Pinpoint the cell where the given text exists, returning its (x, y) midpoint coordinate. 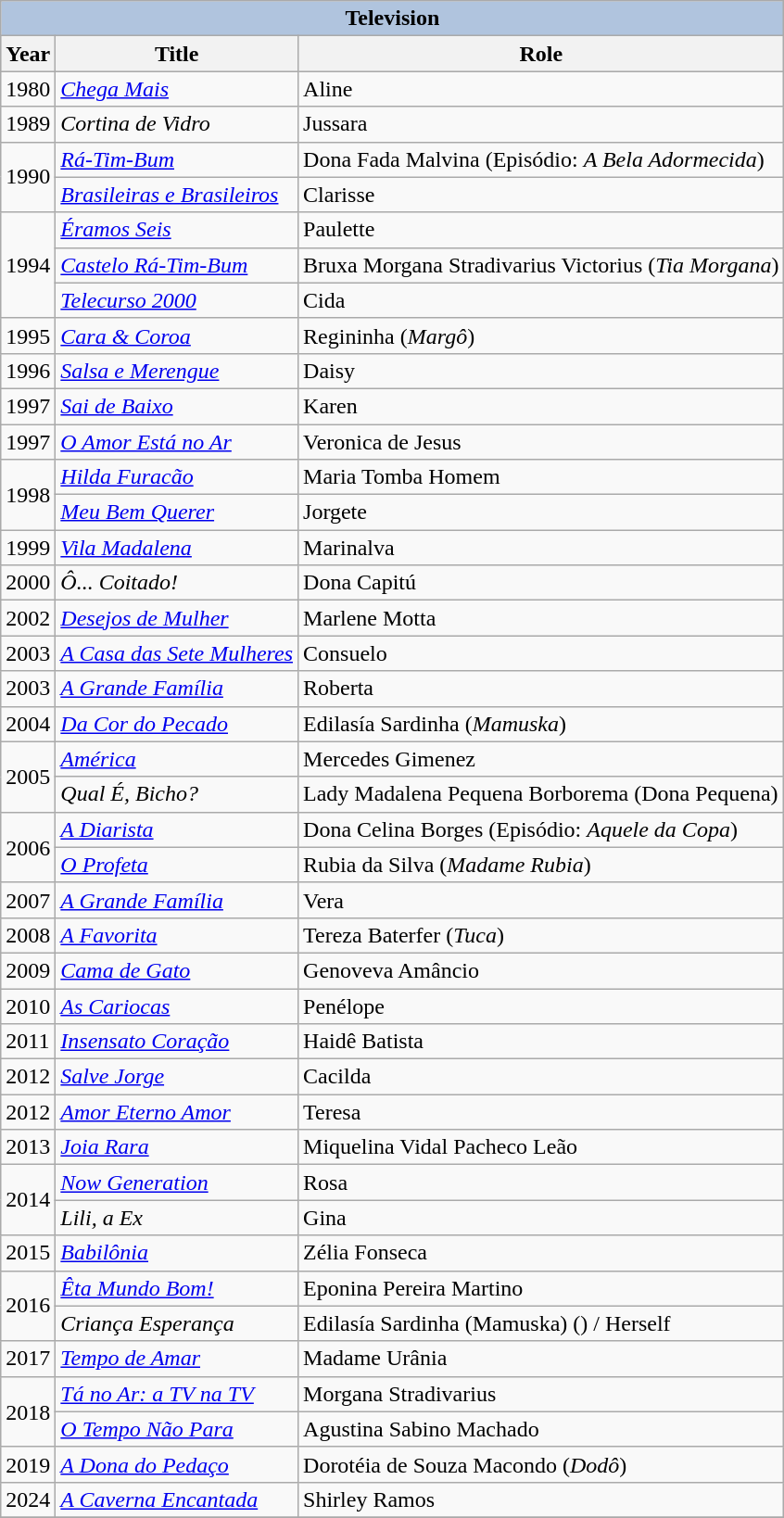
Shirley Ramos (541, 1499)
Tempo de Amar (177, 1359)
Sai de Baixo (177, 406)
Vila Madalena (177, 548)
Insensato Coração (177, 1042)
Castelo Rá-Tim-Bum (177, 265)
1980 (28, 89)
2005 (28, 777)
Cama de Gato (177, 970)
Babilônia (177, 1253)
2011 (28, 1042)
O Profeta (177, 865)
1990 (28, 177)
Penélope (541, 1006)
Marinalva (541, 548)
Desejos de Mulher (177, 618)
Lili, a Ex (177, 1218)
1995 (28, 335)
2007 (28, 900)
Cara & Coroa (177, 335)
As Cariocas (177, 1006)
Criança Esperança (177, 1323)
Brasileiras e Brasileiros (177, 195)
Rosa (541, 1183)
Haidê Batista (541, 1042)
2016 (28, 1306)
A Caverna Encantada (177, 1499)
A Diarista (177, 829)
2004 (28, 724)
2019 (28, 1464)
1999 (28, 548)
Jussara (541, 124)
Éramos Seis (177, 230)
Ô... Coitado! (177, 583)
Title (177, 54)
Mercedes Gimenez (541, 759)
Da Cor do Pecado (177, 724)
Roberta (541, 689)
Marlene Motta (541, 618)
Gina (541, 1218)
2014 (28, 1200)
Morgana Stradivarius (541, 1394)
Hilda Furacão (177, 477)
Year (28, 54)
Teresa (541, 1112)
Jorgete (541, 512)
Role (541, 54)
Cacilda (541, 1077)
Veronica de Jesus (541, 442)
Salsa e Merengue (177, 371)
Tereza Baterfer (Tuca) (541, 935)
Chega Mais (177, 89)
Madame Urânia (541, 1359)
Daisy (541, 371)
Regininha (Margô) (541, 335)
Consuelo (541, 653)
Genoveva Amâncio (541, 970)
Amor Eterno Amor (177, 1112)
América (177, 759)
Miquelina Vidal Pacheco Leão (541, 1147)
O Amor Está no Ar (177, 442)
A Casa das Sete Mulheres (177, 653)
2010 (28, 1006)
Zélia Fonseca (541, 1253)
Edilasía Sardinha (Mamuska) (541, 724)
Television (393, 19)
A Favorita (177, 935)
Rá-Tim-Bum (177, 159)
Lady Madalena Pequena Borborema (Dona Pequena) (541, 794)
Telecurso 2000 (177, 300)
Salve Jorge (177, 1077)
2013 (28, 1147)
Dona Fada Malvina (Episódio: A Bela Adormecida) (541, 159)
Êta Mundo Bom! (177, 1288)
2006 (28, 847)
A Dona do Pedaço (177, 1464)
2018 (28, 1411)
Aline (541, 89)
1998 (28, 495)
Karen (541, 406)
2017 (28, 1359)
1989 (28, 124)
Meu Bem Querer (177, 512)
Joia Rara (177, 1147)
2000 (28, 583)
Dorotéia de Souza Macondo (Dodô) (541, 1464)
Tá no Ar: a TV na TV (177, 1394)
Rubia da Silva (Madame Rubia) (541, 865)
1994 (28, 265)
Dona Celina Borges (Episódio: Aquele da Copa) (541, 829)
2009 (28, 970)
Eponina Pereira Martino (541, 1288)
Paulette (541, 230)
Vera (541, 900)
Qual É, Bicho? (177, 794)
O Tempo Não Para (177, 1429)
Clarisse (541, 195)
Dona Capitú (541, 583)
Bruxa Morgana Stradivarius Victorius (Tia Morgana) (541, 265)
2008 (28, 935)
Maria Tomba Homem (541, 477)
2002 (28, 618)
1996 (28, 371)
Now Generation (177, 1183)
Agustina Sabino Machado (541, 1429)
2024 (28, 1499)
Cortina de Vidro (177, 124)
Edilasía Sardinha (Mamuska) () / Herself (541, 1323)
2015 (28, 1253)
Cida (541, 300)
